From the cell containing the given text, extract its center point as (X, Y) coordinate. 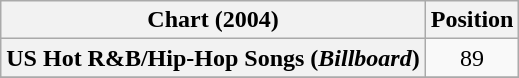
US Hot R&B/Hip-Hop Songs (Billboard) (213, 58)
Position (472, 20)
Chart (2004) (213, 20)
89 (472, 58)
